Search for the cell housing the specified text and yield its [x, y] center coordinate. 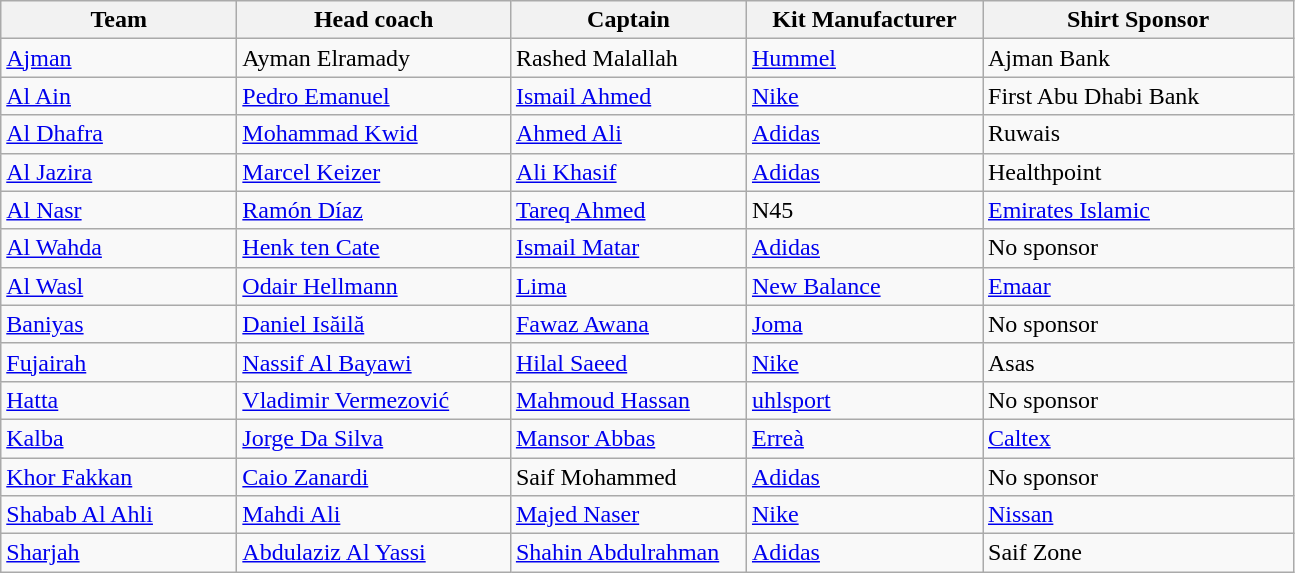
New Balance [864, 286]
Healthpoint [1138, 172]
Ramón Díaz [374, 210]
Mahmoud Hassan [628, 400]
Nissan [1138, 515]
Baniyas [119, 324]
Caio Zanardi [374, 477]
Al Dhafra [119, 134]
Fawaz Awana [628, 324]
Al Ain [119, 96]
Hummel [864, 58]
Sharjah [119, 553]
Al Wahda [119, 248]
Mahdi Ali [374, 515]
Shahin Abdulrahman [628, 553]
Majed Naser [628, 515]
Ismail Ahmed [628, 96]
Al Wasl [119, 286]
Saif Mohammed [628, 477]
Ajman [119, 58]
Marcel Keizer [374, 172]
Team [119, 20]
Daniel Isăilă [374, 324]
Fujairah [119, 362]
Tareq Ahmed [628, 210]
uhlsport [864, 400]
Henk ten Cate [374, 248]
Jorge Da Silva [374, 438]
Caltex [1138, 438]
First Abu Dhabi Bank [1138, 96]
Joma [864, 324]
Shirt Sponsor [1138, 20]
Nassif Al Bayawi [374, 362]
Al Nasr [119, 210]
Ali Khasif [628, 172]
Lima [628, 286]
Ahmed Ali [628, 134]
Hatta [119, 400]
Ruwais [1138, 134]
Ismail Matar [628, 248]
Kalba [119, 438]
Pedro Emanuel [374, 96]
Odair Hellmann [374, 286]
Al Jazira [119, 172]
N45 [864, 210]
Rashed Malallah [628, 58]
Ayman Elramady [374, 58]
Mohammad Kwid [374, 134]
Abdulaziz Al Yassi [374, 553]
Vladimir Vermezović [374, 400]
Kit Manufacturer [864, 20]
Ajman Bank [1138, 58]
Erreà [864, 438]
Emaar [1138, 286]
Asas [1138, 362]
Captain [628, 20]
Saif Zone [1138, 553]
Khor Fakkan [119, 477]
Emirates Islamic [1138, 210]
Mansor Abbas [628, 438]
Hilal Saeed [628, 362]
Shabab Al Ahli [119, 515]
Head coach [374, 20]
